From the cell containing the given text, extract its center point as [x, y] coordinate. 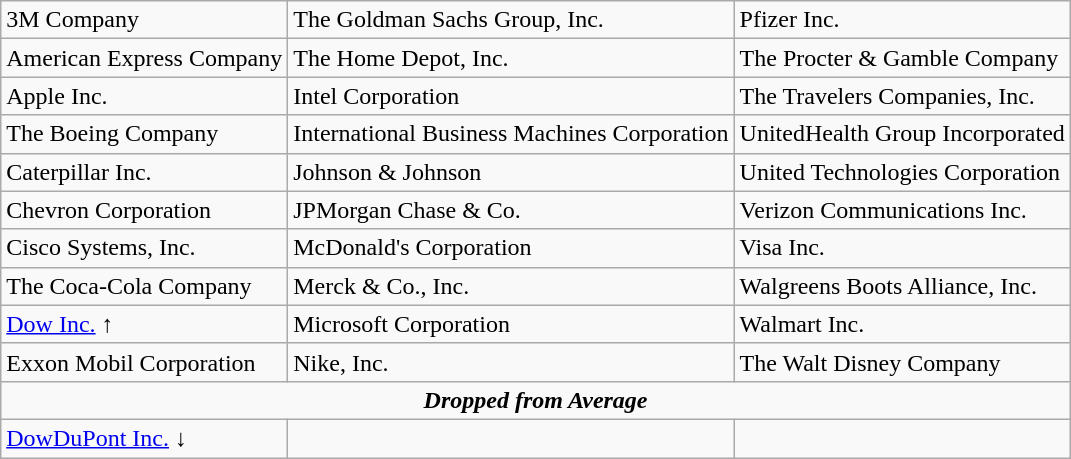
The Boeing Company [144, 134]
The Coca-Cola Company [144, 286]
UnitedHealth Group Incorporated [902, 134]
Visa Inc. [902, 248]
The Home Depot, Inc. [511, 58]
DowDuPont Inc. ↓ [144, 438]
Nike, Inc. [511, 362]
Cisco Systems, Inc. [144, 248]
Exxon Mobil Corporation [144, 362]
Verizon Communications Inc. [902, 210]
Dow Inc. ↑ [144, 324]
The Goldman Sachs Group, Inc. [511, 20]
International Business Machines Corporation [511, 134]
The Walt Disney Company [902, 362]
Johnson & Johnson [511, 172]
Apple Inc. [144, 96]
Caterpillar Inc. [144, 172]
Walmart Inc. [902, 324]
Intel Corporation [511, 96]
American Express Company [144, 58]
3M Company [144, 20]
Microsoft Corporation [511, 324]
Chevron Corporation [144, 210]
Merck & Co., Inc. [511, 286]
United Technologies Corporation [902, 172]
The Travelers Companies, Inc. [902, 96]
The Procter & Gamble Company [902, 58]
Walgreens Boots Alliance, Inc. [902, 286]
Pfizer Inc. [902, 20]
JPMorgan Chase & Co. [511, 210]
Dropped from Average [536, 400]
McDonald's Corporation [511, 248]
